Capture the cell that displays the provided text and extract its [X, Y] central coordinate. 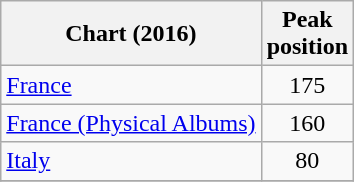
Chart (2016) [131, 34]
France [131, 85]
80 [307, 161]
Peakposition [307, 34]
France (Physical Albums) [131, 123]
Italy [131, 161]
175 [307, 85]
160 [307, 123]
